Locate the cell with the specified text and output its [X, Y] center coordinate. 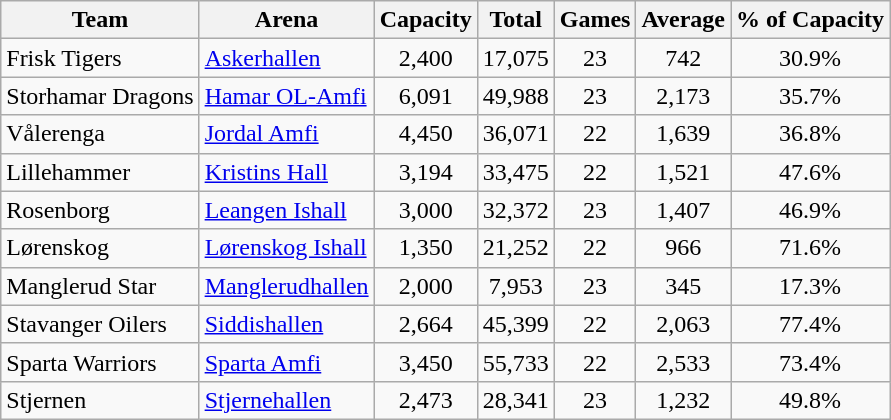
55,733 [516, 362]
2,000 [426, 286]
Stavanger Oilers [100, 324]
% of Capacity [810, 20]
3,000 [426, 210]
966 [684, 248]
Stjernehallen [286, 400]
742 [684, 58]
Manglerudhallen [286, 286]
Siddishallen [286, 324]
2,664 [426, 324]
32,372 [516, 210]
Manglerud Star [100, 286]
Leangen Ishall [286, 210]
33,475 [516, 172]
345 [684, 286]
45,399 [516, 324]
1,232 [684, 400]
73.4% [810, 362]
1,407 [684, 210]
2,173 [684, 96]
Lillehammer [100, 172]
4,450 [426, 134]
Lørenskog Ishall [286, 248]
Jordal Amfi [286, 134]
3,194 [426, 172]
Vålerenga [100, 134]
2,400 [426, 58]
Kristins Hall [286, 172]
46.9% [810, 210]
49,988 [516, 96]
35.7% [810, 96]
Total [516, 20]
Arena [286, 20]
Rosenborg [100, 210]
Lørenskog [100, 248]
30.9% [810, 58]
3,450 [426, 362]
Sparta Warriors [100, 362]
Team [100, 20]
Stjernen [100, 400]
2,473 [426, 400]
36.8% [810, 134]
Games [595, 20]
Capacity [426, 20]
Storhamar Dragons [100, 96]
71.6% [810, 248]
6,091 [426, 96]
47.6% [810, 172]
17,075 [516, 58]
Hamar OL-Amfi [286, 96]
49.8% [810, 400]
7,953 [516, 286]
Askerhallen [286, 58]
Frisk Tigers [100, 58]
17.3% [810, 286]
77.4% [810, 324]
21,252 [516, 248]
2,063 [684, 324]
Sparta Amfi [286, 362]
Average [684, 20]
1,521 [684, 172]
2,533 [684, 362]
1,639 [684, 134]
1,350 [426, 248]
36,071 [516, 134]
28,341 [516, 400]
